Pinpoint the cell where the given text exists, returning its [X, Y] midpoint coordinate. 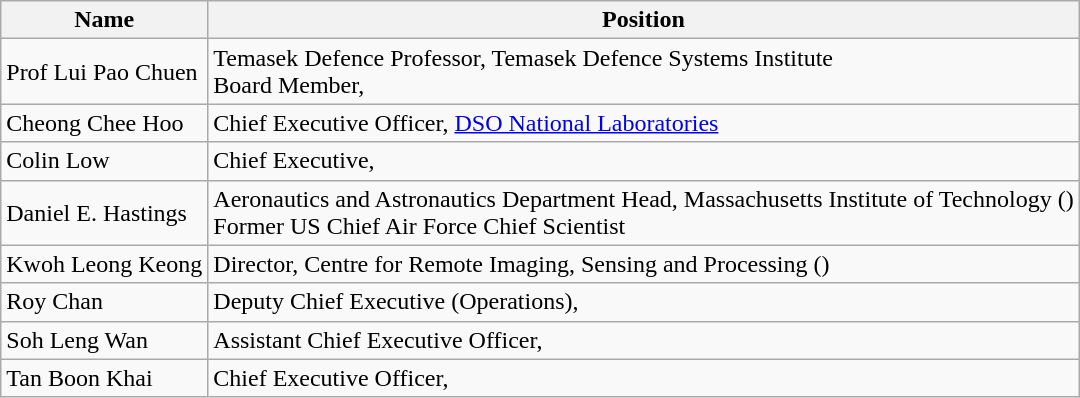
Chief Executive Officer, [644, 378]
Chief Executive, [644, 161]
Cheong Chee Hoo [104, 123]
Prof Lui Pao Chuen [104, 72]
Aeronautics and Astronautics Department Head, Massachusetts Institute of Technology ()Former US Chief Air Force Chief Scientist [644, 212]
Position [644, 20]
Kwoh Leong Keong [104, 264]
Deputy Chief Executive (Operations), [644, 302]
Assistant Chief Executive Officer, [644, 340]
Colin Low [104, 161]
Director, Centre for Remote Imaging, Sensing and Processing () [644, 264]
Roy Chan [104, 302]
Soh Leng Wan [104, 340]
Temasek Defence Professor, Temasek Defence Systems InstituteBoard Member, [644, 72]
Name [104, 20]
Chief Executive Officer, DSO National Laboratories [644, 123]
Daniel E. Hastings [104, 212]
Tan Boon Khai [104, 378]
